Detect which cell encompasses the target text, then output its (X, Y) center coordinate. 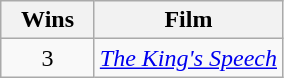
3 (48, 58)
Film (188, 20)
Wins (48, 20)
The King's Speech (188, 58)
